Search for the cell housing the specified text and yield its (X, Y) center coordinate. 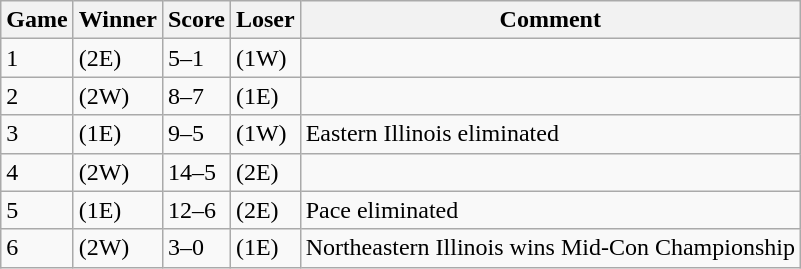
3 (37, 134)
4 (37, 172)
12–6 (196, 210)
Loser (265, 20)
8–7 (196, 96)
5–1 (196, 58)
Game (37, 20)
5 (37, 210)
Comment (550, 20)
2 (37, 96)
6 (37, 248)
Score (196, 20)
9–5 (196, 134)
Pace eliminated (550, 210)
3–0 (196, 248)
Northeastern Illinois wins Mid-Con Championship (550, 248)
1 (37, 58)
Winner (118, 20)
14–5 (196, 172)
Eastern Illinois eliminated (550, 134)
